Capture the cell that displays the provided text and extract its (X, Y) central coordinate. 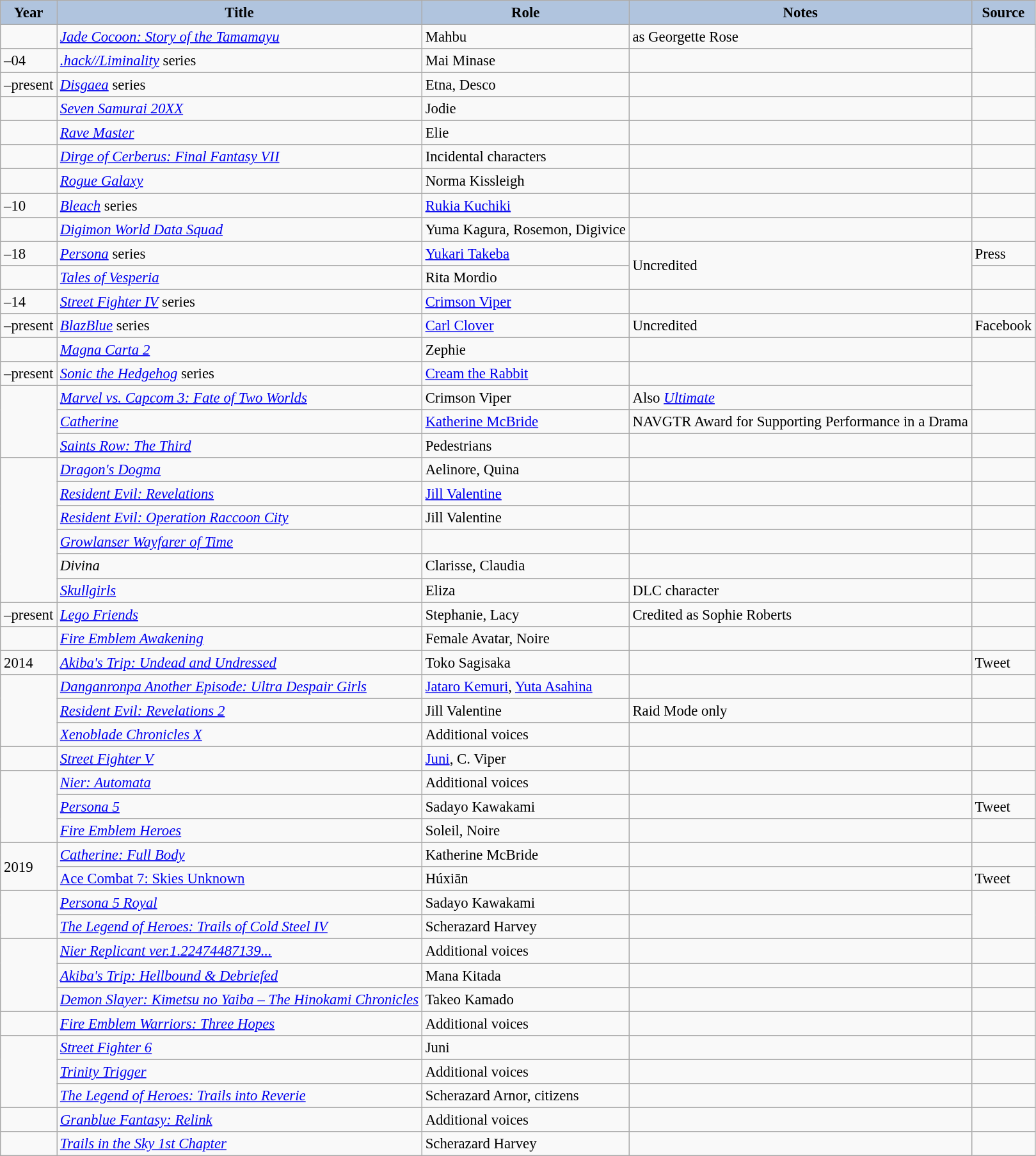
Xenoblade Chronicles X (239, 735)
Juni, C. Viper (525, 759)
Digimon World Data Squad (239, 229)
Facebook (1003, 326)
Mai Minase (525, 61)
Tales of Vesperia (239, 277)
Dragon's Dogma (239, 470)
Carl Clover (525, 326)
Persona 5 Royal (239, 903)
Resident Evil: Revelations (239, 494)
Marvel vs. Capcom 3: Fate of Two Worlds (239, 397)
–10 (29, 205)
Catherine (239, 422)
Notes (800, 13)
–04 (29, 61)
Rogue Galaxy (239, 181)
Jataro Kemuri, Yuta Asahina (525, 687)
Persona series (239, 253)
Zephie (525, 349)
Aelinore, Quina (525, 470)
Cream the Rabbit (525, 374)
Jodie (525, 109)
Role (525, 13)
Divina (239, 566)
Incidental characters (525, 157)
Trails in the Sky 1st Chapter (239, 1144)
Credited as Sophie Roberts (800, 614)
Danganronpa Another Episode: Ultra Despair Girls (239, 687)
–18 (29, 253)
Magna Carta 2 (239, 349)
Fire Emblem Warriors: Three Hopes (239, 1024)
Stephanie, Lacy (525, 614)
Rukia Kuchiki (525, 205)
2019 (29, 867)
Source (1003, 13)
Rave Master (239, 133)
.hack//Liminality series (239, 61)
Resident Evil: Operation Raccoon City (239, 518)
Title (239, 13)
Clarisse, Claudia (525, 566)
Lego Friends (239, 614)
Street Fighter IV series (239, 301)
Soleil, Noire (525, 831)
NAVGTR Award for Supporting Performance in a Drama (800, 422)
Trinity Trigger (239, 1072)
Elie (525, 133)
Catherine: Full Body (239, 855)
Pedestrians (525, 446)
Takeo Kamado (525, 999)
Eliza (525, 590)
Jade Cocoon: Story of the Tamamayu (239, 37)
Demon Slayer: Kimetsu no Yaiba – The Hinokami Chronicles (239, 999)
Skullgirls (239, 590)
Nier: Automata (239, 783)
Toko Sagisaka (525, 662)
Granblue Fantasy: Relink (239, 1120)
Bleach series (239, 205)
Norma Kissleigh (525, 181)
Street Fighter 6 (239, 1047)
Mana Kitada (525, 975)
Resident Evil: Revelations 2 (239, 710)
Also Ultimate (800, 397)
Street Fighter V (239, 759)
2014 (29, 662)
Etna, Desco (525, 85)
Rita Mordio (525, 277)
as Georgette Rose (800, 37)
The Legend of Heroes: Trails into Reverie (239, 1096)
Sonic the Hedgehog series (239, 374)
Fire Emblem Awakening (239, 638)
DLC character (800, 590)
–14 (29, 301)
Nier Replicant ver.1.22474487139... (239, 951)
Disgaea series (239, 85)
Yuma Kagura, Rosemon, Digivice (525, 229)
Year (29, 13)
Mahbu (525, 37)
Seven Samurai 20XX (239, 109)
Press (1003, 253)
Dirge of Cerberus: Final Fantasy VII (239, 157)
BlazBlue series (239, 326)
Akiba's Trip: Hellbound & Debriefed (239, 975)
Female Avatar, Noire (525, 638)
Húxiān (525, 879)
Persona 5 (239, 807)
Scherazard Arnor, citizens (525, 1096)
Growlanser Wayfarer of Time (239, 542)
Saints Row: The Third (239, 446)
Juni (525, 1047)
Ace Combat 7: Skies Unknown (239, 879)
The Legend of Heroes: Trails of Cold Steel IV (239, 927)
Raid Mode only (800, 710)
Akiba's Trip: Undead and Undressed (239, 662)
Fire Emblem Heroes (239, 831)
Yukari Takeba (525, 253)
